Locate the cell with the specified text and output its [x, y] center coordinate. 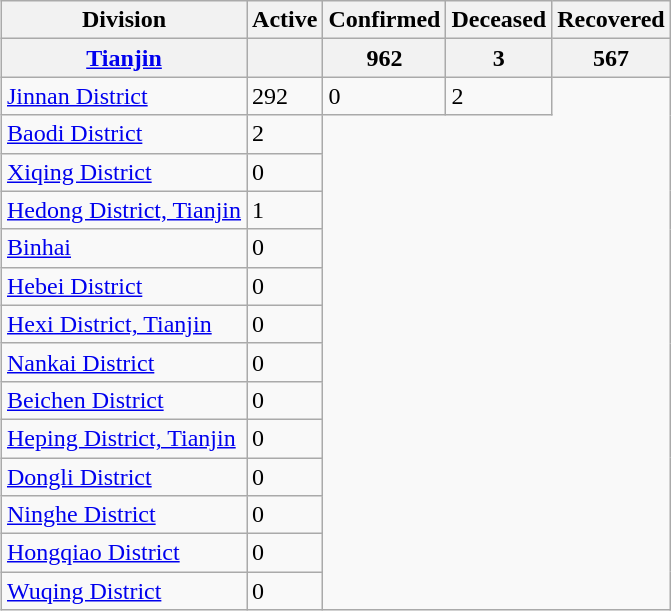
Ninghe District [124, 515]
Hebei District [124, 286]
Deceased [499, 20]
Tianjin [124, 58]
Heping District, Tianjin [124, 438]
Nankai District [124, 362]
Hexi District, Tianjin [124, 324]
962 [384, 58]
Dongli District [124, 477]
Confirmed [384, 20]
Binhai [124, 248]
Jinnan District [124, 96]
Recovered [612, 20]
Hongqiao District [124, 553]
Xiqing District [124, 172]
Hedong District, Tianjin [124, 210]
292 [285, 96]
Active [285, 20]
Wuqing District [124, 591]
Division [124, 20]
3 [499, 58]
Beichen District [124, 400]
Baodi District [124, 134]
1 [285, 210]
567 [612, 58]
